Output the [x, y] coordinate of the center of the cell containing the given text.  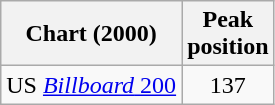
137 [228, 85]
Peakposition [228, 34]
Chart (2000) [92, 34]
US Billboard 200 [92, 85]
